Scan for the cell matching the given text and deliver its (x, y) coordinate at center. 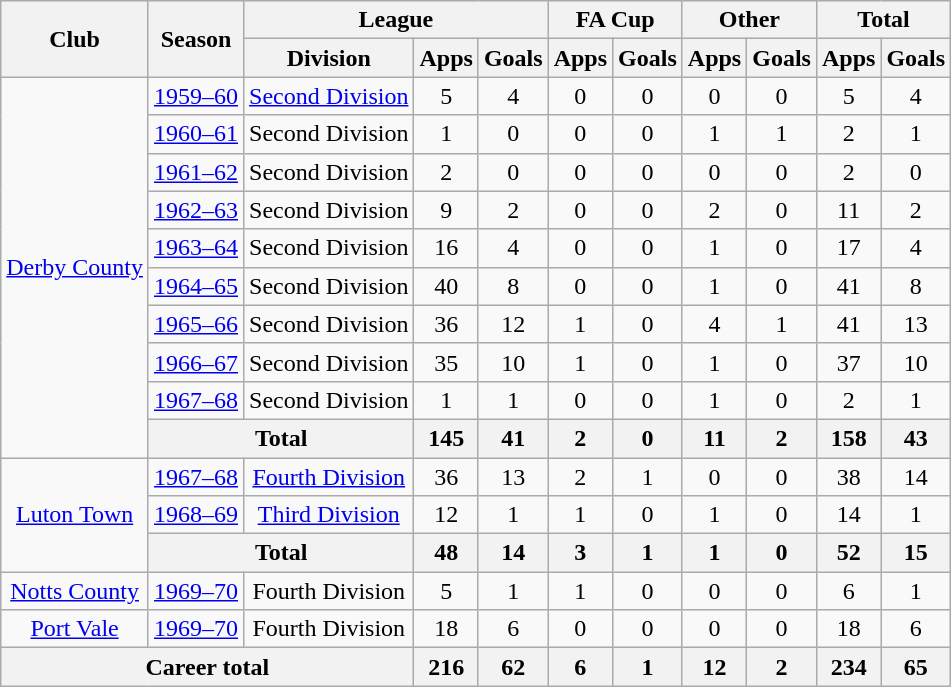
1964–65 (196, 286)
Third Division (329, 515)
Career total (208, 667)
1968–69 (196, 515)
League (396, 20)
43 (916, 438)
1965–66 (196, 324)
Notts County (75, 591)
FA Cup (615, 20)
1966–67 (196, 362)
48 (446, 553)
Derby County (75, 268)
Other (749, 20)
9 (446, 210)
Division (329, 58)
1962–63 (196, 210)
158 (848, 438)
38 (848, 477)
145 (446, 438)
62 (513, 667)
15 (916, 553)
Season (196, 39)
65 (916, 667)
Port Vale (75, 629)
234 (848, 667)
3 (580, 553)
216 (446, 667)
17 (848, 248)
Luton Town (75, 515)
37 (848, 362)
40 (446, 286)
1963–64 (196, 248)
52 (848, 553)
1961–62 (196, 172)
1959–60 (196, 96)
35 (446, 362)
1960–61 (196, 134)
Club (75, 39)
16 (446, 248)
